Return the (x, y) coordinate for the center point of the cell that contains the specified text.  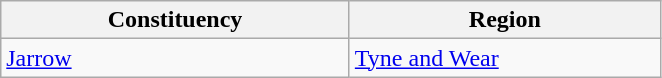
Jarrow (176, 58)
Tyne and Wear (504, 58)
Region (504, 20)
Constituency (176, 20)
